Return the [x, y] coordinate for the center point of the cell that contains the specified text.  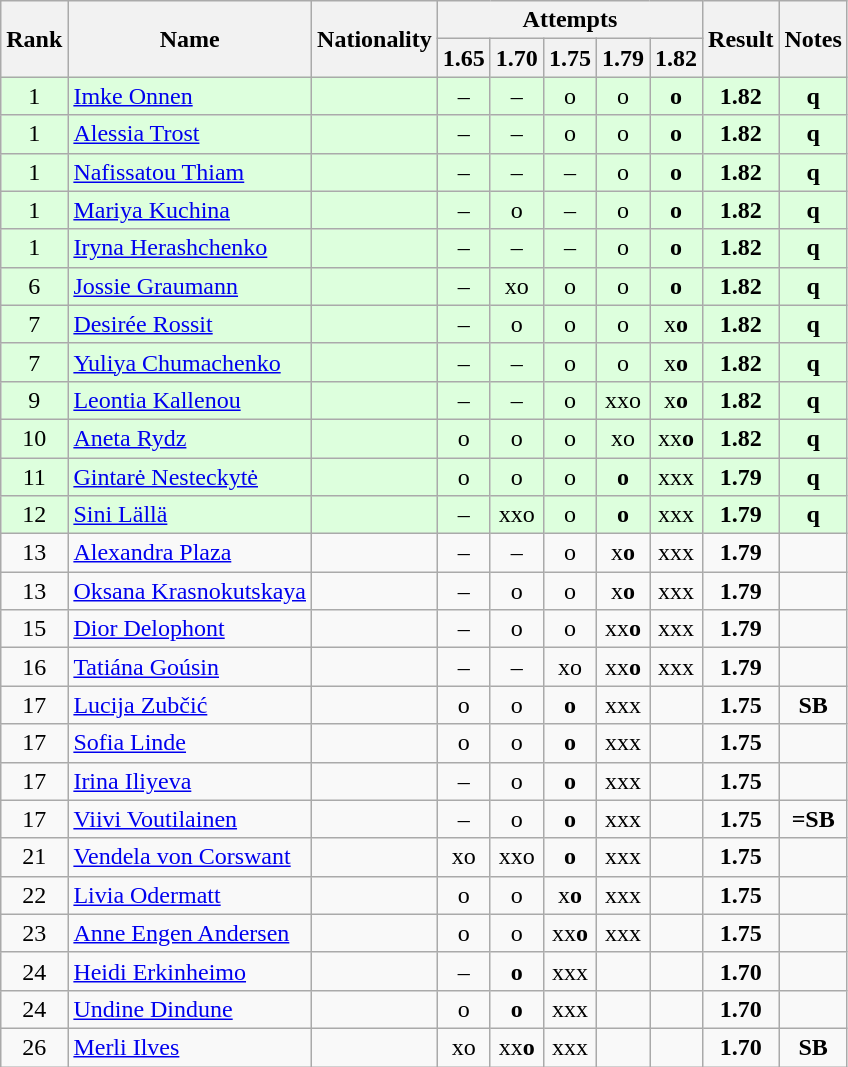
Anne Engen Andersen [190, 933]
Oksana Krasnokutskaya [190, 591]
Sini Lällä [190, 515]
Nafissatou Thiam [190, 172]
11 [34, 477]
Desirée Rossit [190, 324]
Imke Onnen [190, 96]
21 [34, 857]
Alexandra Plaza [190, 553]
Lucija Zubčić [190, 705]
Alessia Trost [190, 134]
Tatiána Goúsin [190, 667]
6 [34, 286]
15 [34, 629]
=SB [813, 819]
Merli Ilves [190, 1047]
Dior Delophont [190, 629]
16 [34, 667]
26 [34, 1047]
Heidi Erkinheimo [190, 971]
Name [190, 39]
12 [34, 515]
23 [34, 933]
10 [34, 438]
Aneta Rydz [190, 438]
Yuliya Chumachenko [190, 362]
22 [34, 895]
Iryna Herashchenko [190, 248]
Jossie Graumann [190, 286]
Mariya Kuchina [190, 210]
Undine Dindune [190, 1009]
9 [34, 400]
1.65 [464, 58]
Vendela von Corswant [190, 857]
Notes [813, 39]
Irina Iliyeva [190, 781]
Livia Odermatt [190, 895]
Attempts [570, 20]
Viivi Voutilainen [190, 819]
Sofia Linde [190, 743]
Rank [34, 39]
Nationality [375, 39]
Gintarė Nesteckytė [190, 477]
Result [741, 39]
Leontia Kallenou [190, 400]
